Find where the given text appears and provide that cell's center as (x, y) coordinate. 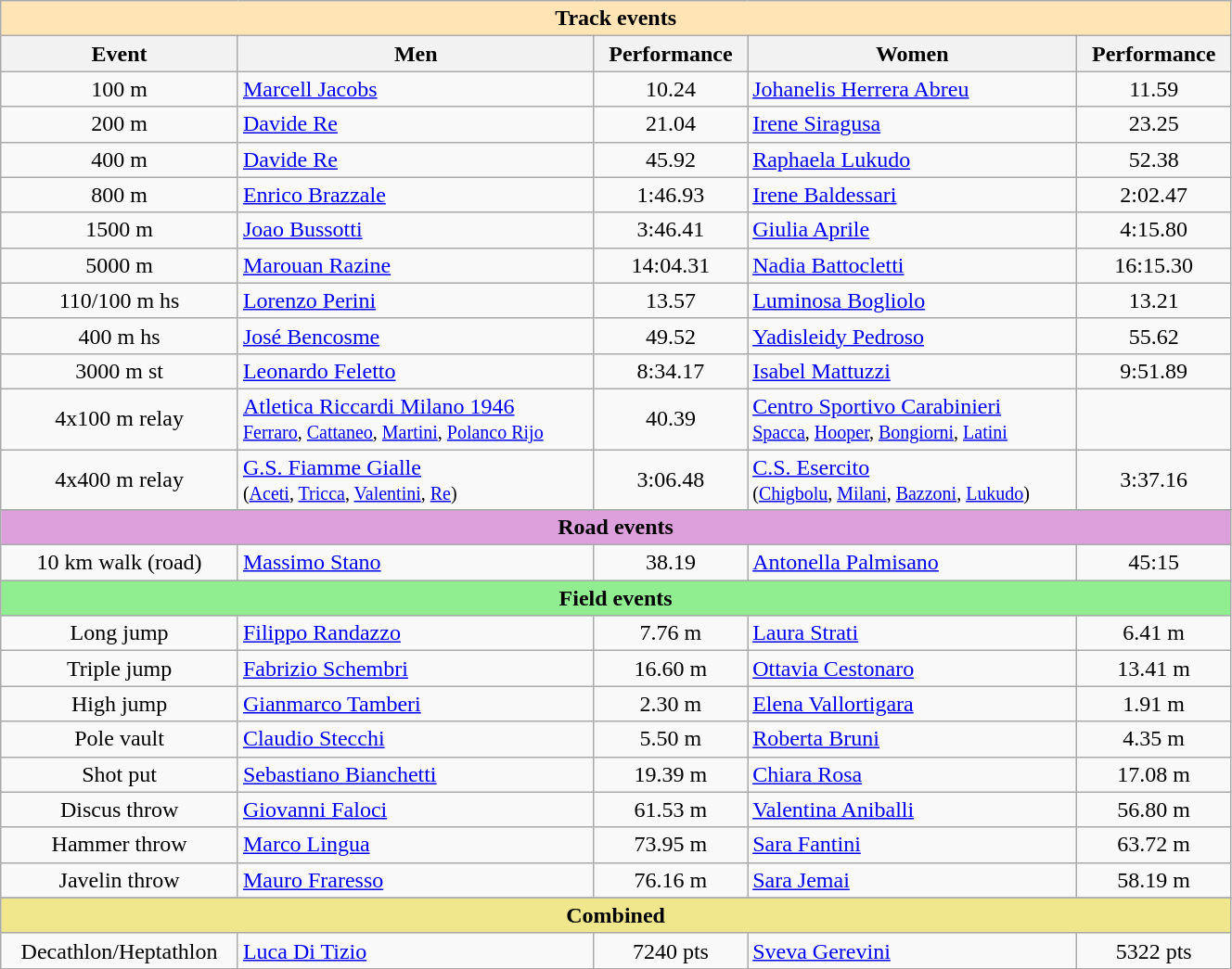
Laura Strati (913, 633)
3:06.48 (670, 478)
Centro Sportivo Carabinieri Spacca, Hooper, Bongiorni, Latini (913, 419)
Raphaela Lukudo (913, 159)
Giulia Aprile (913, 230)
Antonella Palmisano (913, 563)
Filippo Randazzo (416, 633)
Long jump (120, 633)
13.21 (1154, 300)
16.60 m (670, 669)
7240 pts (670, 950)
13.57 (670, 300)
56.80 m (1154, 810)
52.38 (1154, 159)
Valentina Aniballi (913, 810)
21.04 (670, 124)
Javelin throw (120, 880)
G.S. Fiamme Gialle (Aceti, Tricca, Valentini, Re) (416, 478)
Johanelis Herrera Abreu (913, 89)
Mauro Fraresso (416, 880)
6.41 m (1154, 633)
17.08 m (1154, 774)
Atletica Riccardi Milano 1946Ferraro, Cattaneo, Martini, Polanco Rijo (416, 419)
3000 m st (120, 371)
7.76 m (670, 633)
110/100 m hs (120, 300)
4.35 m (1154, 739)
Men (416, 54)
16:15.30 (1154, 265)
Track events (616, 19)
55.62 (1154, 336)
Luminosa Bogliolo (913, 300)
19.39 m (670, 774)
3:37.16 (1154, 478)
Sara Jemai (913, 880)
14:04.31 (670, 265)
5.50 m (670, 739)
73.95 m (670, 845)
Marcell Jacobs (416, 89)
Shot put (120, 774)
Joao Bussotti (416, 230)
C.S. Esercito (Chigbolu, Milani, Bazzoni, Lukudo) (913, 478)
Chiara Rosa (913, 774)
13.41 m (1154, 669)
Irene Siragusa (913, 124)
61.53 m (670, 810)
Decathlon/Heptathlon (120, 950)
Discus throw (120, 810)
Women (913, 54)
45:15 (1154, 563)
10 km walk (road) (120, 563)
Pole vault (120, 739)
58.19 m (1154, 880)
2.30 m (670, 704)
Sveva Gerevini (913, 950)
200 m (120, 124)
3:46.41 (670, 230)
Hammer throw (120, 845)
76.16 m (670, 880)
José Bencosme (416, 336)
Elena Vallortigara (913, 704)
Gianmarco Tamberi (416, 704)
Marouan Razine (416, 265)
400 m (120, 159)
49.52 (670, 336)
Ottavia Cestonaro (913, 669)
Roberta Bruni (913, 739)
Nadia Battocletti (913, 265)
11.59 (1154, 89)
4x400 m relay (120, 478)
Leonardo Feletto (416, 371)
23.25 (1154, 124)
4x100 m relay (120, 419)
Combined (616, 915)
400 m hs (120, 336)
1:46.93 (670, 195)
Event (120, 54)
2:02.47 (1154, 195)
1.91 m (1154, 704)
Yadisleidy Pedroso (913, 336)
Isabel Mattuzzi (913, 371)
Marco Lingua (416, 845)
Massimo Stano (416, 563)
Giovanni Faloci (416, 810)
9:51.89 (1154, 371)
800 m (120, 195)
63.72 m (1154, 845)
Lorenzo Perini (416, 300)
40.39 (670, 419)
Field events (616, 598)
8:34.17 (670, 371)
Enrico Brazzale (416, 195)
45.92 (670, 159)
100 m (120, 89)
Irene Baldessari (913, 195)
Triple jump (120, 669)
10.24 (670, 89)
Sara Fantini (913, 845)
Sebastiano Bianchetti (416, 774)
Luca Di Tizio (416, 950)
5000 m (120, 265)
High jump (120, 704)
Road events (616, 528)
Claudio Stecchi (416, 739)
38.19 (670, 563)
1500 m (120, 230)
5322 pts (1154, 950)
Fabrizio Schembri (416, 669)
4:15.80 (1154, 230)
